Identify which cell holds the provided text, then report its [x, y] central coordinate. 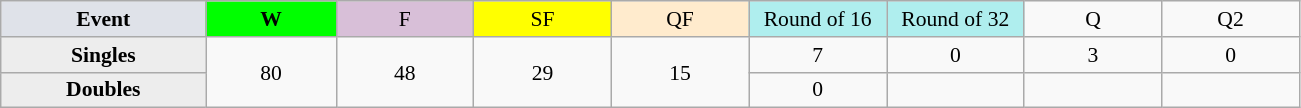
Doubles [104, 90]
15 [680, 72]
48 [405, 72]
F [405, 19]
3 [1093, 55]
Round of 16 [818, 19]
W [271, 19]
Q [1093, 19]
Singles [104, 55]
29 [543, 72]
QF [680, 19]
SF [543, 19]
80 [271, 72]
Q2 [1231, 19]
Round of 32 [955, 19]
Event [104, 19]
7 [818, 55]
